Find where the given text appears and provide that cell's center as [x, y] coordinate. 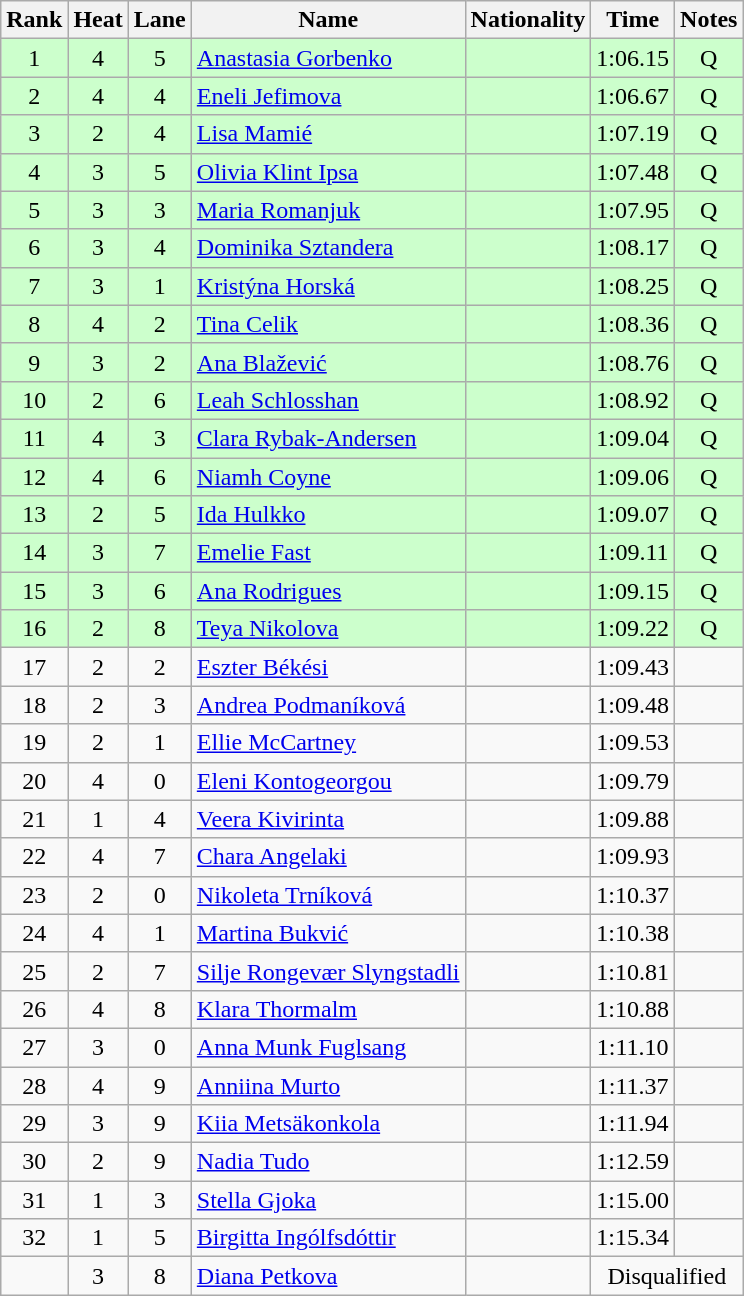
Chara Angelaki [328, 857]
11 [34, 438]
Notes [709, 20]
1:07.19 [633, 134]
Maria Romanjuk [328, 210]
26 [34, 1009]
1:08.92 [633, 400]
31 [34, 1200]
Lisa Mamié [328, 134]
Disqualified [667, 1276]
1:10.81 [633, 971]
24 [34, 933]
Klara Thormalm [328, 1009]
20 [34, 781]
Nikoleta Trníková [328, 895]
13 [34, 515]
12 [34, 477]
22 [34, 857]
29 [34, 1124]
16 [34, 629]
Nadia Tudo [328, 1162]
1:09.88 [633, 819]
1:09.11 [633, 553]
1:11.94 [633, 1124]
1:08.25 [633, 286]
Leah Schlosshan [328, 400]
Veera Kivirinta [328, 819]
1:10.38 [633, 933]
Niamh Coyne [328, 477]
1:07.95 [633, 210]
1:09.22 [633, 629]
1:09.07 [633, 515]
19 [34, 743]
Heat [98, 20]
Clara Rybak-Andersen [328, 438]
1:09.04 [633, 438]
Ellie McCartney [328, 743]
1:08.36 [633, 324]
1:10.88 [633, 1009]
1:09.93 [633, 857]
Eszter Békési [328, 667]
27 [34, 1047]
1:11.10 [633, 1047]
Stella Gjoka [328, 1200]
Tina Celik [328, 324]
32 [34, 1238]
1:08.76 [633, 362]
Ida Hulkko [328, 515]
Nationality [528, 20]
Time [633, 20]
18 [34, 705]
Anastasia Gorbenko [328, 58]
1:09.79 [633, 781]
25 [34, 971]
Andrea Podmaníková [328, 705]
Kristýna Horská [328, 286]
14 [34, 553]
1:09.15 [633, 591]
Silje Rongevær Slyngstadli [328, 971]
Name [328, 20]
23 [34, 895]
1:08.17 [633, 248]
28 [34, 1085]
Eleni Kontogeorgou [328, 781]
Martina Bukvić [328, 933]
Dominika Sztandera [328, 248]
1:09.48 [633, 705]
1:06.67 [633, 96]
1:10.37 [633, 895]
Emelie Fast [328, 553]
1:11.37 [633, 1085]
1:09.43 [633, 667]
1:15.34 [633, 1238]
Olivia Klint Ipsa [328, 172]
21 [34, 819]
10 [34, 400]
Diana Petkova [328, 1276]
Eneli Jefimova [328, 96]
1:09.06 [633, 477]
Ana Rodrigues [328, 591]
Anniina Murto [328, 1085]
Kiia Metsäkonkola [328, 1124]
1:12.59 [633, 1162]
1:15.00 [633, 1200]
30 [34, 1162]
15 [34, 591]
Birgitta Ingólfsdóttir [328, 1238]
17 [34, 667]
Anna Munk Fuglsang [328, 1047]
Ana Blažević [328, 362]
1:07.48 [633, 172]
Rank [34, 20]
1:09.53 [633, 743]
1:06.15 [633, 58]
Lane [160, 20]
Teya Nikolova [328, 629]
